Search for the cell housing the specified text and yield its [X, Y] center coordinate. 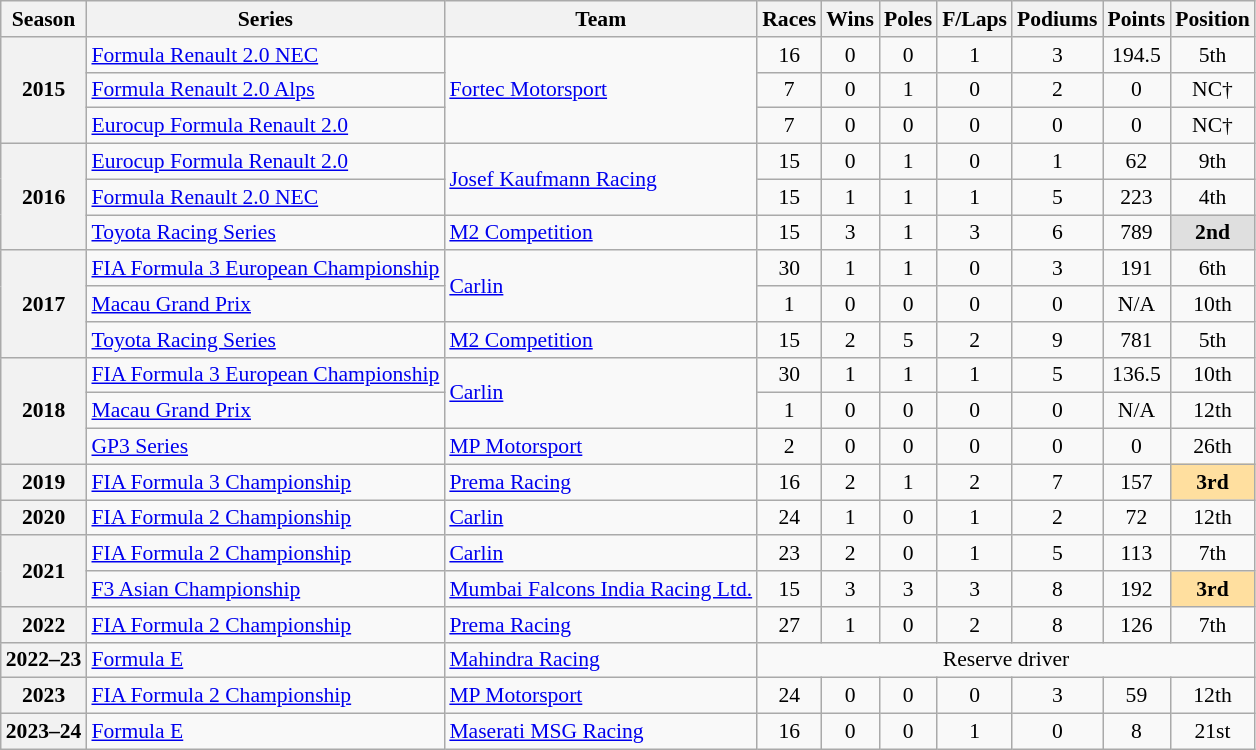
194.5 [1137, 55]
4th [1212, 197]
2019 [44, 482]
Reserve driver [1006, 660]
Series [265, 19]
2022–23 [44, 660]
2018 [44, 410]
Poles [908, 19]
Position [1212, 19]
191 [1137, 269]
FIA Formula 3 Championship [265, 482]
136.5 [1137, 375]
Mumbai Falcons India Racing Ltd. [600, 589]
Team [600, 19]
27 [789, 625]
Mahindra Racing [600, 660]
9th [1212, 162]
9 [1058, 340]
2nd [1212, 233]
2015 [44, 90]
F3 Asian Championship [265, 589]
2022 [44, 625]
789 [1137, 233]
Season [44, 19]
6th [1212, 269]
72 [1137, 518]
113 [1137, 554]
Points [1137, 19]
2020 [44, 518]
192 [1137, 589]
Podiums [1058, 19]
Fortec Motorsport [600, 90]
2021 [44, 572]
781 [1137, 340]
2017 [44, 304]
223 [1137, 197]
23 [789, 554]
26th [1212, 447]
2016 [44, 198]
GP3 Series [265, 447]
2023–24 [44, 732]
Wins [850, 19]
2023 [44, 696]
157 [1137, 482]
Maserati MSG Racing [600, 732]
6 [1058, 233]
Josef Kaufmann Racing [600, 180]
Races [789, 19]
126 [1137, 625]
59 [1137, 696]
21st [1212, 732]
62 [1137, 162]
Formula Renault 2.0 Alps [265, 90]
F/Laps [974, 19]
